For the text-containing cell, return its midpoint in (X, Y) coordinate format. 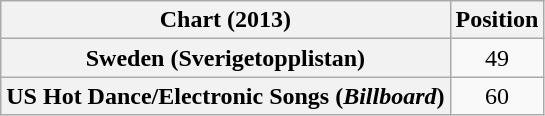
Sweden (Sverigetopplistan) (226, 58)
Position (497, 20)
Chart (2013) (226, 20)
US Hot Dance/Electronic Songs (Billboard) (226, 96)
49 (497, 58)
60 (497, 96)
